Find where the given text appears and provide that cell's center as (x, y) coordinate. 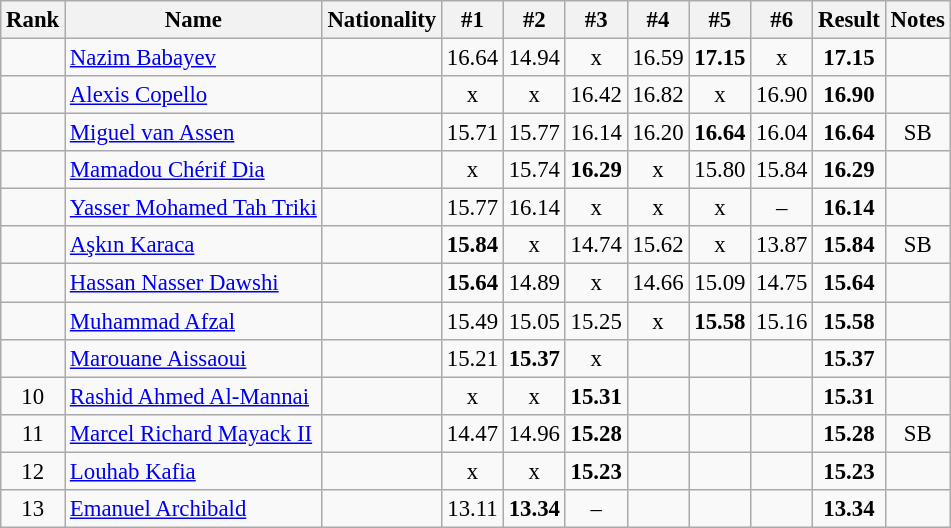
Yasser Mohamed Tah Triki (194, 208)
#6 (782, 20)
Marcel Richard Mayack II (194, 433)
15.74 (534, 170)
15.16 (782, 321)
16.42 (596, 95)
Marouane Aissaoui (194, 358)
Notes (918, 20)
Emanuel Archibald (194, 509)
15.49 (473, 321)
Muhammad Afzal (194, 321)
15.80 (720, 170)
Louhab Kafia (194, 471)
#4 (658, 20)
16.82 (658, 95)
Hassan Nasser Dawshi (194, 283)
15.05 (534, 321)
Rashid Ahmed Al-Mannai (194, 396)
#3 (596, 20)
Nationality (382, 20)
Mamadou Chérif Dia (194, 170)
Nazim Babayev (194, 58)
Name (194, 20)
15.62 (658, 245)
#2 (534, 20)
16.20 (658, 133)
14.66 (658, 283)
16.04 (782, 133)
Alexis Copello (194, 95)
15.25 (596, 321)
14.96 (534, 433)
14.74 (596, 245)
13.11 (473, 509)
#5 (720, 20)
Aşkın Karaca (194, 245)
Rank (33, 20)
16.59 (658, 58)
14.94 (534, 58)
#1 (473, 20)
15.09 (720, 283)
13 (33, 509)
15.71 (473, 133)
12 (33, 471)
15.21 (473, 358)
14.89 (534, 283)
Miguel van Assen (194, 133)
14.47 (473, 433)
13.87 (782, 245)
10 (33, 396)
14.75 (782, 283)
11 (33, 433)
Result (850, 20)
